Find where the given text appears and provide that cell's center as (x, y) coordinate. 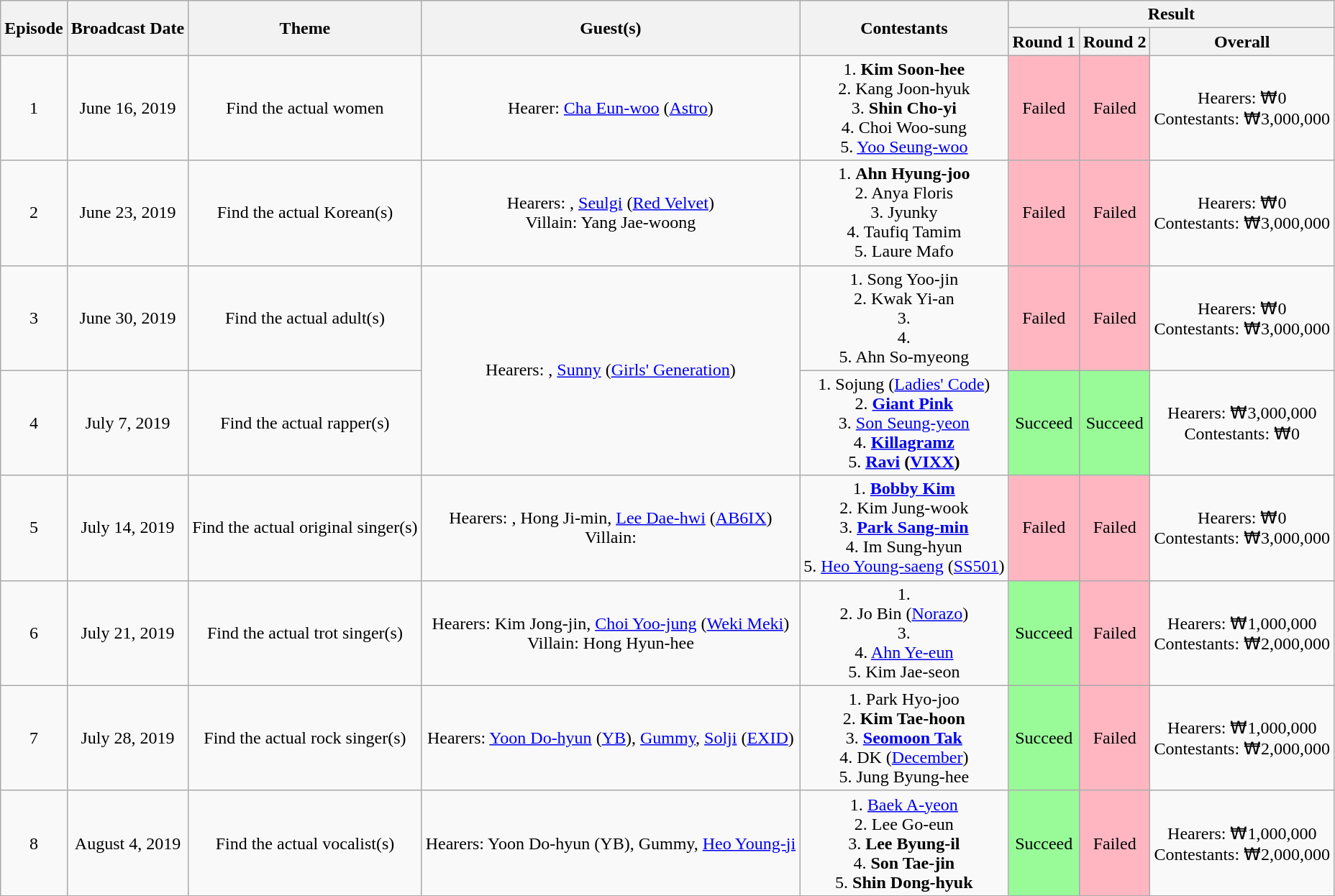
June 16, 2019 (128, 108)
Hearers: Kim Jong-jin, Choi Yoo-jung (Weki Meki)Villain: Hong Hyun-hee (610, 633)
Round 1 (1044, 42)
2 (34, 213)
Theme (305, 28)
Hearer: Cha Eun-woo (Astro) (610, 108)
Overall (1242, 42)
Hearers: Yoon Do-hyun (YB), Gummy, Heo Young-ji (610, 843)
Guest(s) (610, 28)
Find the actual Korean(s) (305, 213)
Find the actual women (305, 108)
8 (34, 843)
1. Song Yoo-jin2. Kwak Yi-an3. 4. 5. Ahn So-myeong (904, 318)
Find the actual vocalist(s) (305, 843)
August 4, 2019 (128, 843)
Broadcast Date (128, 28)
Find the actual rock singer(s) (305, 738)
1. Kim Soon-hee2. Kang Joon-hyuk3. Shin Cho-yi4. Choi Woo-sung5. Yoo Seung-woo (904, 108)
1. Bobby Kim2. Kim Jung-wook3. Park Sang-min4. Im Sung-hyun5. Heo Young-saeng (SS501) (904, 528)
Hearers: ₩3,000,000Contestants: ₩0 (1242, 423)
Hearers: , Sunny (Girls' Generation) (610, 370)
July 7, 2019 (128, 423)
3 (34, 318)
1. Park Hyo-joo2. Kim Tae-hoon3. Seomoon Tak4. DK (December)5. Jung Byung-hee (904, 738)
1. 2. Jo Bin (Norazo)3. 4. Ahn Ye-eun5. Kim Jae-seon (904, 633)
Hearers: Yoon Do-hyun (YB), Gummy, Solji (EXID) (610, 738)
Contestants (904, 28)
Find the actual rapper(s) (305, 423)
Find the actual adult(s) (305, 318)
Hearers: , Hong Ji-min, Lee Dae-hwi (AB6IX)Villain: (610, 528)
Episode (34, 28)
June 30, 2019 (128, 318)
7 (34, 738)
4 (34, 423)
Round 2 (1114, 42)
June 23, 2019 (128, 213)
July 28, 2019 (128, 738)
1. Baek A-yeon2. Lee Go-eun3. Lee Byung-il4. Son Tae-jin5. Shin Dong-hyuk (904, 843)
1 (34, 108)
6 (34, 633)
5 (34, 528)
Find the actual original singer(s) (305, 528)
Result (1171, 14)
1. Ahn Hyung-joo2. Anya Floris3. Jyunky4. Taufiq Tamim5. Laure Mafo (904, 213)
1. Sojung (Ladies' Code)2. Giant Pink3. Son Seung-yeon4. Killagramz5. Ravi (VIXX) (904, 423)
July 21, 2019 (128, 633)
Find the actual trot singer(s) (305, 633)
Hearers: , Seulgi (Red Velvet)Villain: Yang Jae-woong (610, 213)
July 14, 2019 (128, 528)
